Pinpoint the cell where the given text exists, returning its (X, Y) midpoint coordinate. 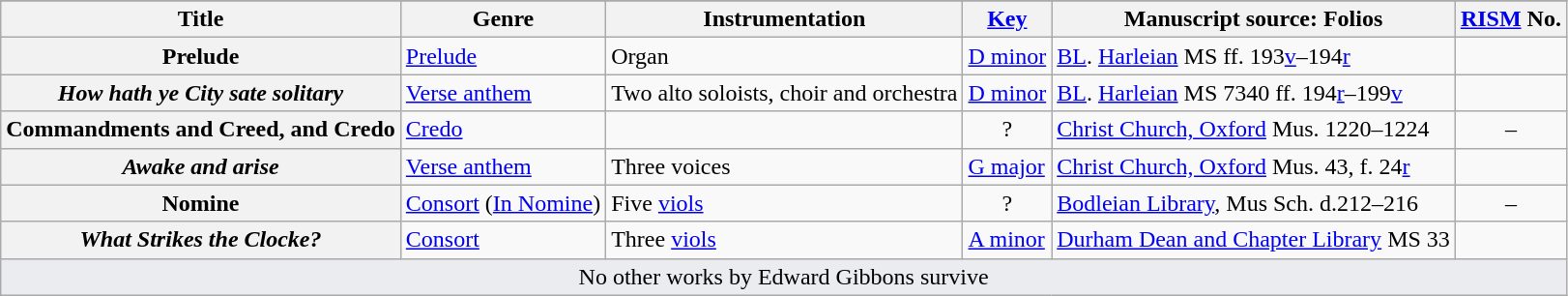
Three voices (785, 166)
Three viols (785, 240)
Christ Church, Oxford Mus. 43, f. 24r (1254, 166)
BL. Harleian MS ff. 193v–194r (1254, 56)
Instrumentation (785, 19)
No other works by Edward Gibbons survive (784, 277)
Key (1007, 19)
Nomine (201, 203)
Title (201, 19)
Five viols (785, 203)
What Strikes the Clocke? (201, 240)
Organ (785, 56)
Two alto soloists, choir and orchestra (785, 93)
Commandments and Creed, and Credo (201, 130)
Genre (503, 19)
How hath ye City sate solitary (201, 93)
BL. Harleian MS 7340 ff. 194r–199v (1254, 93)
RISM No. (1510, 19)
Christ Church, Oxford Mus. 1220–1224 (1254, 130)
Bodleian Library, Mus Sch. d.212–216 (1254, 203)
G major (1007, 166)
Durham Dean and Chapter Library MS 33 (1254, 240)
Consort (In Nomine) (503, 203)
A minor (1007, 240)
Credo (503, 130)
Manuscript source: Folios (1254, 19)
Consort (503, 240)
Awake and arise (201, 166)
